Scan for the cell matching the given text and deliver its (x, y) coordinate at center. 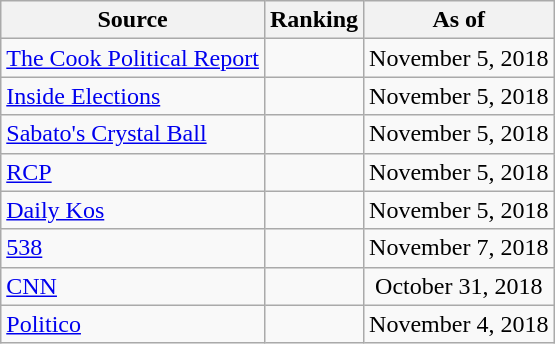
RCP (133, 172)
As of (459, 20)
Politico (133, 324)
November 4, 2018 (459, 324)
Ranking (314, 20)
CNN (133, 286)
Inside Elections (133, 96)
Source (133, 20)
Sabato's Crystal Ball (133, 134)
November 7, 2018 (459, 248)
Daily Kos (133, 210)
538 (133, 248)
October 31, 2018 (459, 286)
The Cook Political Report (133, 58)
